For the text-containing cell, return its midpoint in [x, y] coordinate format. 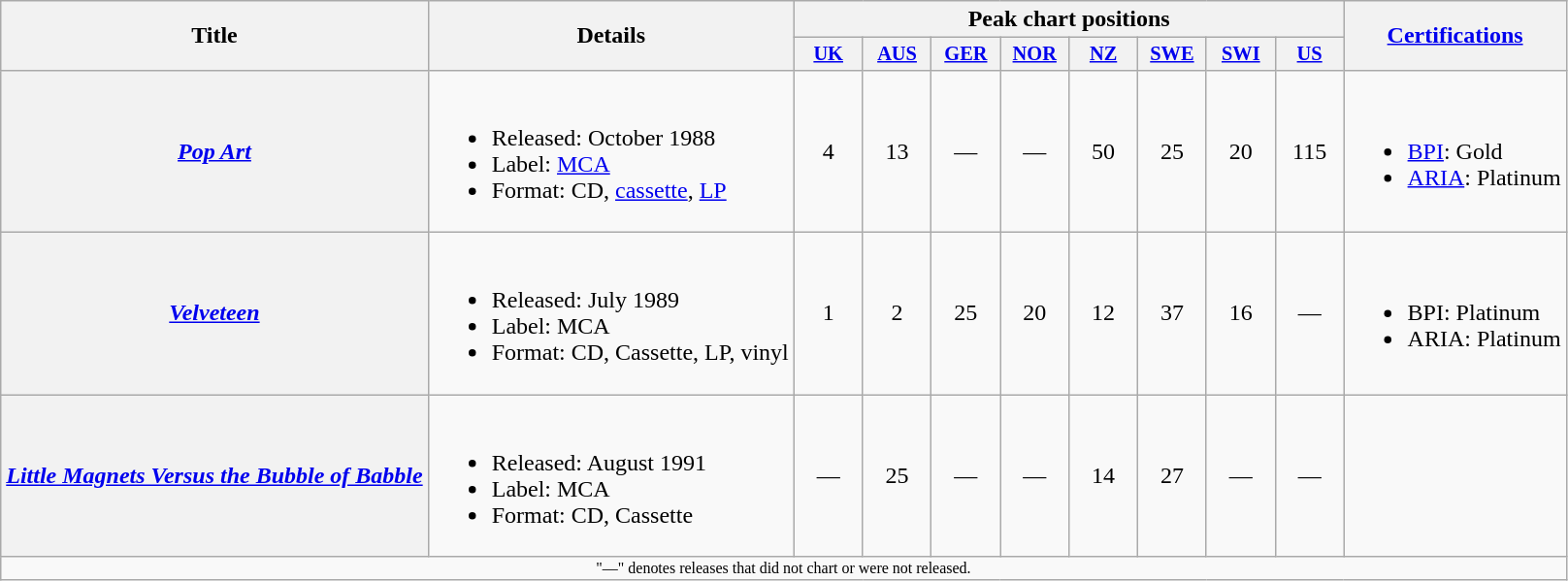
Title [214, 36]
SWI [1240, 54]
US [1310, 54]
16 [1240, 314]
Released: October 1988Label: MCAFormat: CD, cassette, LP [611, 151]
"—" denotes releases that did not chart or were not released. [784, 568]
Little Magnets Versus the Bubble of Babble [214, 475]
GER [966, 54]
115 [1310, 151]
Velveteen [214, 314]
NOR [1034, 54]
Pop Art [214, 151]
NZ [1104, 54]
2 [897, 314]
27 [1172, 475]
13 [897, 151]
50 [1104, 151]
37 [1172, 314]
BPI: PlatinumARIA: Platinum [1455, 314]
4 [829, 151]
Peak chart positions [1069, 19]
UK [829, 54]
AUS [897, 54]
1 [829, 314]
12 [1104, 314]
BPI: GoldARIA: Platinum [1455, 151]
Released: July 1989Label: MCAFormat: CD, Cassette, LP, vinyl [611, 314]
Certifications [1455, 36]
14 [1104, 475]
Details [611, 36]
SWE [1172, 54]
Released: August 1991Label: MCAFormat: CD, Cassette [611, 475]
